Detect which cell encompasses the target text, then output its [X, Y] center coordinate. 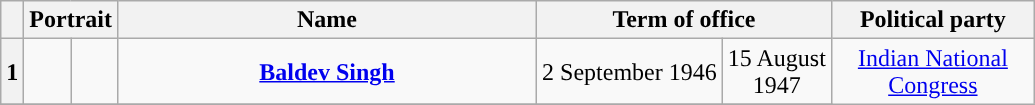
Baldev Singh [326, 72]
Name [326, 20]
1 [12, 72]
Portrait [71, 20]
Term of office [684, 20]
Political party [932, 20]
15 August1947 [776, 72]
2 September 1946 [630, 72]
Indian National Congress [932, 72]
